Pinpoint the cell where the given text exists, returning its [X, Y] midpoint coordinate. 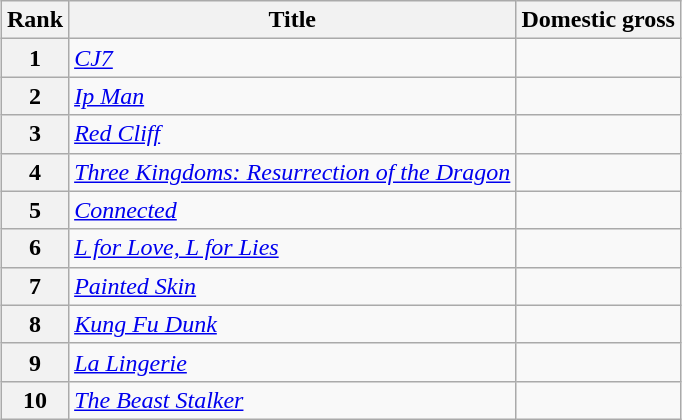
La Lingerie [292, 362]
L for Love, L for Lies [292, 248]
Ip Man [292, 96]
Kung Fu Dunk [292, 324]
Rank [36, 20]
Domestic gross [598, 20]
Red Cliff [292, 134]
Three Kingdoms: Resurrection of the Dragon [292, 172]
8 [36, 324]
9 [36, 362]
10 [36, 400]
3 [36, 134]
4 [36, 172]
6 [36, 248]
2 [36, 96]
The Beast Stalker [292, 400]
Painted Skin [292, 286]
Connected [292, 210]
CJ7 [292, 58]
5 [36, 210]
1 [36, 58]
Title [292, 20]
7 [36, 286]
